For the text-containing cell, return its midpoint in (X, Y) coordinate format. 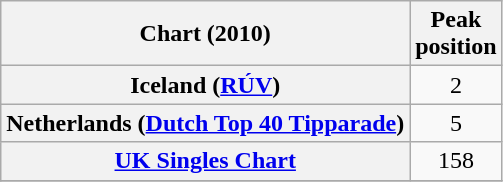
158 (456, 161)
Chart (2010) (206, 34)
Netherlands (Dutch Top 40 Tipparade) (206, 123)
2 (456, 85)
UK Singles Chart (206, 161)
Iceland (RÚV) (206, 85)
Peakposition (456, 34)
5 (456, 123)
